Extract the [x, y] coordinate from the center of the cell holding the provided text.  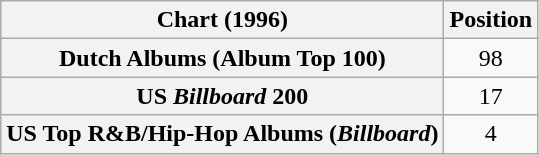
Position [491, 20]
17 [491, 96]
US Billboard 200 [222, 96]
98 [491, 58]
US Top R&B/Hip-Hop Albums (Billboard) [222, 134]
Dutch Albums (Album Top 100) [222, 58]
4 [491, 134]
Chart (1996) [222, 20]
